Return (x, y) of the center of cell containing provided text 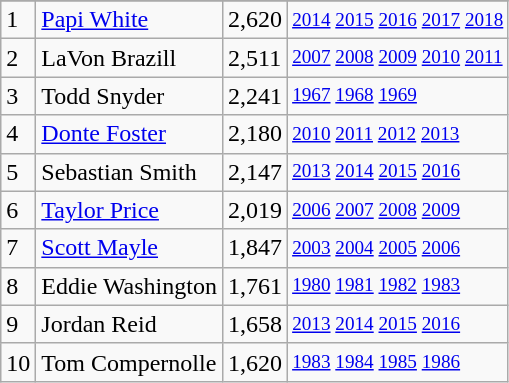
7 (18, 248)
2,019 (254, 210)
Papi White (130, 20)
10 (18, 362)
6 (18, 210)
9 (18, 324)
2,180 (254, 134)
1,658 (254, 324)
2,511 (254, 58)
1983 1984 1985 1986 (398, 362)
Scott Mayle (130, 248)
2014 2015 2016 2017 2018 (398, 20)
Taylor Price (130, 210)
Jordan Reid (130, 324)
1967 1968 1969 (398, 96)
2003 2004 2005 2006 (398, 248)
1980 1981 1982 1983 (398, 286)
2007 2008 2009 2010 2011 (398, 58)
2,147 (254, 172)
2,620 (254, 20)
8 (18, 286)
4 (18, 134)
Donte Foster (130, 134)
Eddie Washington (130, 286)
2 (18, 58)
2010 2011 2012 2013 (398, 134)
2,241 (254, 96)
3 (18, 96)
2006 2007 2008 2009 (398, 210)
1,847 (254, 248)
Sebastian Smith (130, 172)
Todd Snyder (130, 96)
1,761 (254, 286)
LaVon Brazill (130, 58)
1 (18, 20)
1,620 (254, 362)
5 (18, 172)
Tom Compernolle (130, 362)
